Scan for the cell matching the given text and deliver its (X, Y) coordinate at center. 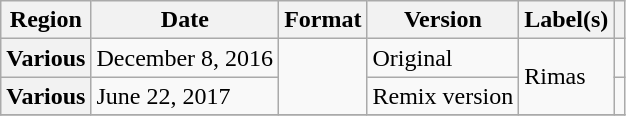
Rimas (566, 77)
Format (323, 20)
June 22, 2017 (185, 96)
Original (443, 58)
Label(s) (566, 20)
December 8, 2016 (185, 58)
Version (443, 20)
Date (185, 20)
Region (46, 20)
Remix version (443, 96)
